Output the [x, y] coordinate of the center of the cell containing the given text.  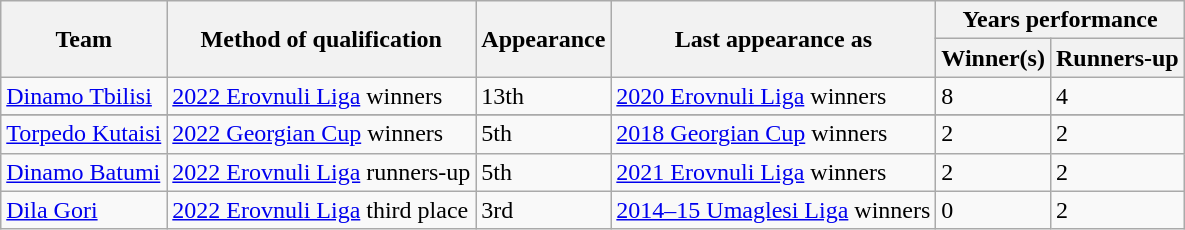
0 [994, 210]
2020 Erovnuli Liga winners [774, 96]
Years performance [1060, 20]
Runners-up [1117, 58]
2022 Erovnuli Liga winners [322, 96]
Torpedo Kutaisi [84, 134]
13th [544, 96]
2022 Erovnuli Liga third place [322, 210]
Appearance [544, 39]
2021 Erovnuli Liga winners [774, 172]
Method of qualification [322, 39]
Dinamo Tbilisi [84, 96]
Dila Gori [84, 210]
4 [1117, 96]
Winner(s) [994, 58]
Team [84, 39]
8 [994, 96]
2014–15 Umaglesi Liga winners [774, 210]
2022 Erovnuli Liga runners-up [322, 172]
Dinamo Batumi [84, 172]
2018 Georgian Cup winners [774, 134]
2022 Georgian Cup winners [322, 134]
Last appearance as [774, 39]
3rd [544, 210]
